Provide the [X, Y] coordinate of the cell's center where the given text is located.  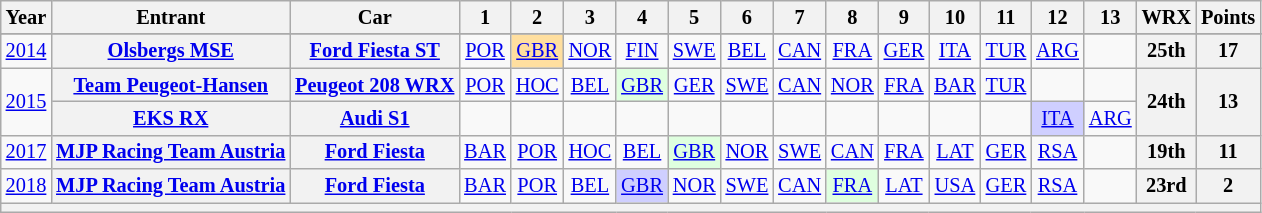
FIN [642, 51]
3 [590, 17]
Car [374, 17]
23rd [1167, 186]
8 [852, 17]
Points [1228, 17]
Audi S1 [374, 118]
7 [800, 17]
Ford Fiesta ST [374, 51]
1 [485, 17]
2014 [26, 51]
2015 [26, 102]
2018 [26, 186]
25th [1167, 51]
WRX [1167, 17]
10 [955, 17]
EKS RX [170, 118]
6 [748, 17]
Peugeot 208 WRX [374, 85]
Olsbergs MSE [170, 51]
Entrant [170, 17]
2017 [26, 152]
USA [955, 186]
Year [26, 17]
24th [1167, 102]
17 [1228, 51]
5 [694, 17]
4 [642, 17]
12 [1058, 17]
19th [1167, 152]
9 [904, 17]
Team Peugeot-Hansen [170, 85]
